Identify which cell holds the provided text, then report its (X, Y) central coordinate. 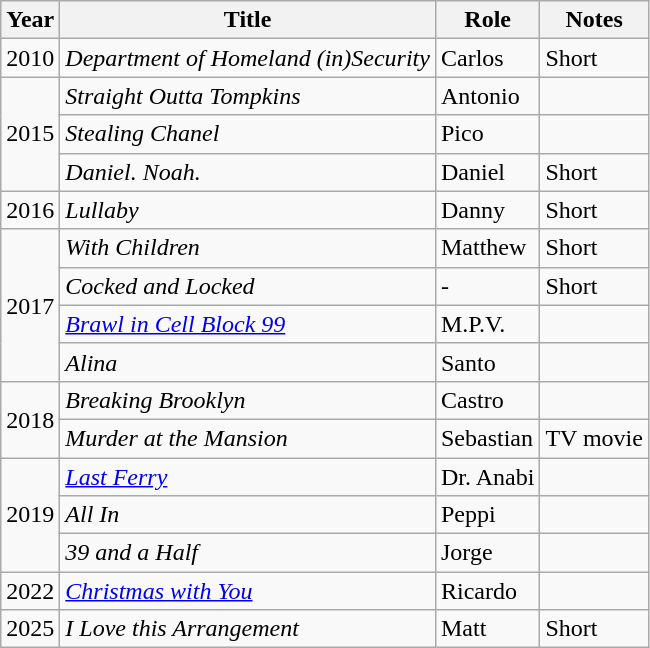
Title (248, 20)
Sebastian (487, 438)
2016 (30, 210)
39 and a Half (248, 553)
M.P.V. (487, 324)
Brawl in Cell Block 99 (248, 324)
Breaking Brooklyn (248, 400)
2022 (30, 591)
All In (248, 515)
Carlos (487, 58)
2017 (30, 305)
Daniel (487, 172)
Daniel. Noah. (248, 172)
2018 (30, 419)
Last Ferry (248, 477)
Murder at the Mansion (248, 438)
Dr. Anabi (487, 477)
Matthew (487, 248)
2010 (30, 58)
Matt (487, 629)
2019 (30, 515)
2015 (30, 134)
Stealing Chanel (248, 134)
Ricardo (487, 591)
Antonio (487, 96)
TV movie (594, 438)
Peppi (487, 515)
Jorge (487, 553)
With Children (248, 248)
Danny (487, 210)
Cocked and Locked (248, 286)
Pico (487, 134)
Christmas with You (248, 591)
Santo (487, 362)
Department of Homeland (in)Security (248, 58)
- (487, 286)
Castro (487, 400)
Alina (248, 362)
Year (30, 20)
2025 (30, 629)
I Love this Arrangement (248, 629)
Lullaby (248, 210)
Straight Outta Tompkins (248, 96)
Notes (594, 20)
Role (487, 20)
